Capture the cell that displays the provided text and extract its (x, y) central coordinate. 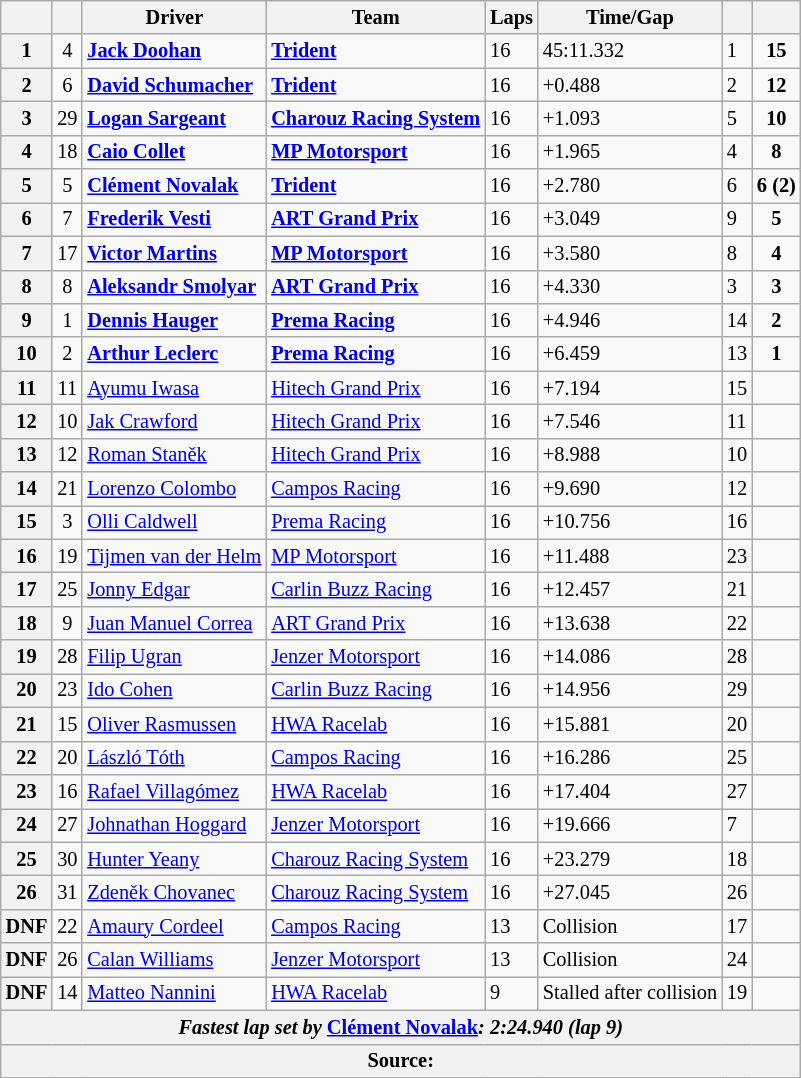
+3.049 (630, 219)
+10.756 (630, 522)
+16.286 (630, 758)
+8.988 (630, 455)
Johnathan Hoggard (174, 825)
Team (376, 17)
Arthur Leclerc (174, 354)
Amaury Cordeel (174, 926)
Clément Novalak (174, 186)
+19.666 (630, 825)
45:11.332 (630, 51)
Matteo Nannini (174, 993)
Logan Sargeant (174, 118)
+4.330 (630, 287)
+7.546 (630, 421)
Dennis Hauger (174, 320)
Fastest lap set by Clément Novalak: 2:24.940 (lap 9) (401, 1027)
+11.488 (630, 556)
Caio Collet (174, 152)
+27.045 (630, 892)
Lorenzo Colombo (174, 489)
Oliver Rasmussen (174, 724)
31 (67, 892)
+17.404 (630, 791)
Ayumu Iwasa (174, 388)
+6.459 (630, 354)
Laps (512, 17)
Ido Cohen (174, 690)
Frederik Vesti (174, 219)
+12.457 (630, 589)
Time/Gap (630, 17)
Victor Martins (174, 253)
+0.488 (630, 85)
Aleksandr Smolyar (174, 287)
Jonny Edgar (174, 589)
Rafael Villagómez (174, 791)
+1.093 (630, 118)
Roman Staněk (174, 455)
+15.881 (630, 724)
Jak Crawford (174, 421)
Juan Manuel Correa (174, 623)
+2.780 (630, 186)
Source: (401, 1061)
Stalled after collision (630, 993)
+1.965 (630, 152)
+23.279 (630, 859)
Tijmen van der Helm (174, 556)
Olli Caldwell (174, 522)
David Schumacher (174, 85)
Filip Ugran (174, 657)
+13.638 (630, 623)
Calan Williams (174, 960)
+3.580 (630, 253)
+14.956 (630, 690)
+4.946 (630, 320)
+9.690 (630, 489)
László Tóth (174, 758)
Driver (174, 17)
+7.194 (630, 388)
6 (2) (776, 186)
Hunter Yeany (174, 859)
Jack Doohan (174, 51)
30 (67, 859)
+14.086 (630, 657)
Zdeněk Chovanec (174, 892)
